Locate the cell with the specified text and output its (X, Y) center coordinate. 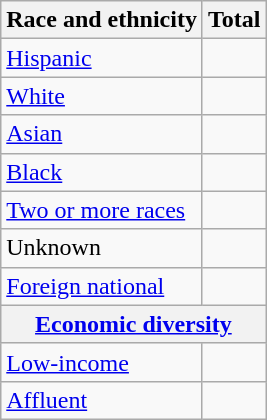
Black (102, 172)
Total (234, 20)
Two or more races (102, 210)
Foreign national (102, 286)
Race and ethnicity (102, 20)
Affluent (102, 400)
Asian (102, 134)
Hispanic (102, 58)
White (102, 96)
Low-income (102, 362)
Economic diversity (134, 324)
Unknown (102, 248)
